Search for the cell housing the specified text and yield its (x, y) center coordinate. 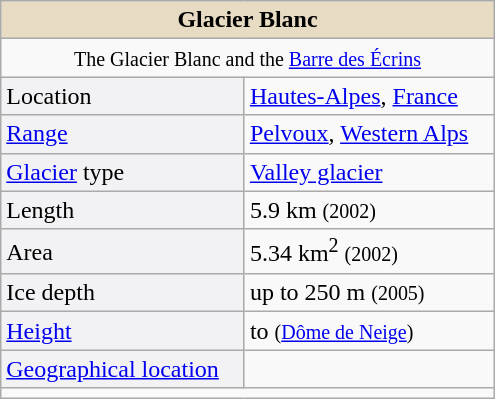
Ice depth (123, 293)
Area (123, 252)
Location (123, 96)
Valley glacier (369, 172)
Range (123, 134)
Length (123, 210)
5.34 km2 (2002) (369, 252)
Hautes-Alpes, France (369, 96)
to (Dôme de Neige) (369, 331)
Geographical location (123, 369)
up to 250 m (2005) (369, 293)
5.9 km (2002) (369, 210)
The Glacier Blanc and the Barre des Écrins (248, 58)
Glacier type (123, 172)
Pelvoux, Western Alps (369, 134)
Glacier Blanc (248, 20)
Height (123, 331)
